Scan for the cell matching the given text and deliver its (X, Y) coordinate at center. 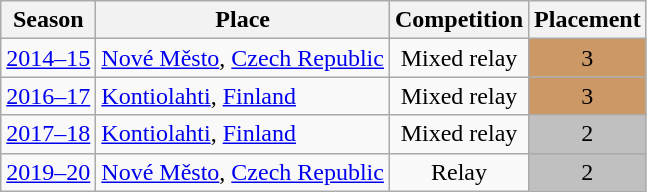
2014–15 (48, 58)
Placement (588, 20)
2016–17 (48, 96)
Place (243, 20)
Competition (458, 20)
2017–18 (48, 134)
2019–20 (48, 172)
Relay (458, 172)
Season (48, 20)
